Provide the (X, Y) coordinate of the cell's center where the given text is located.  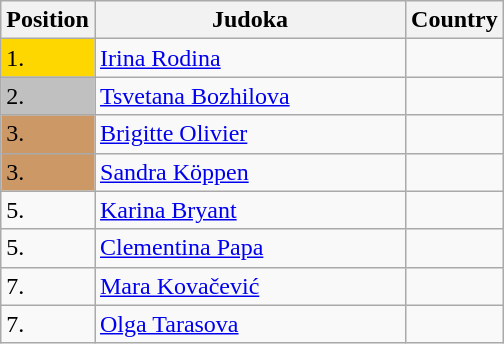
Judoka (250, 20)
Irina Rodina (250, 58)
Country (455, 20)
Tsvetana Bozhilova (250, 96)
Mara Kovačević (250, 286)
Olga Tarasova (250, 324)
2. (48, 96)
Position (48, 20)
Karina Bryant (250, 210)
Sandra Köppen (250, 172)
Brigitte Olivier (250, 134)
1. (48, 58)
Clementina Papa (250, 248)
